Detect which cell encompasses the target text, then output its (X, Y) center coordinate. 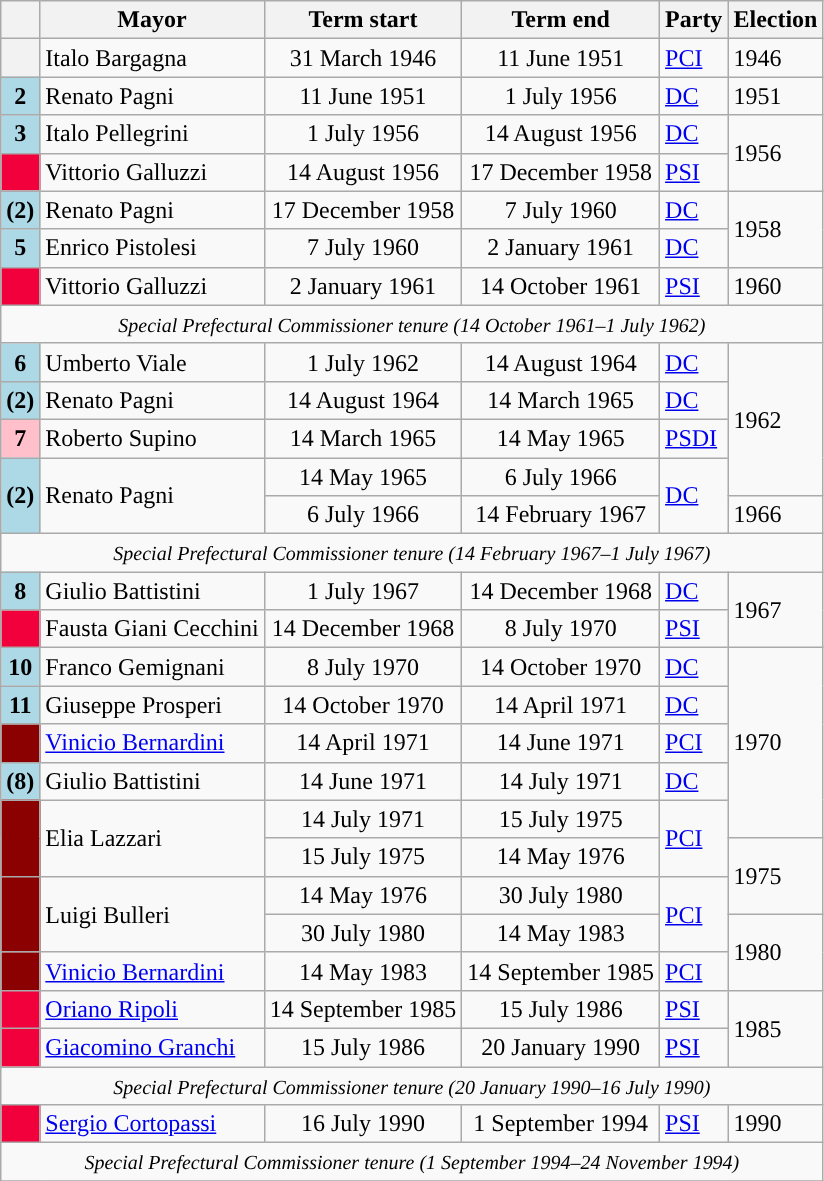
Special Prefectural Commissioner tenure (14 October 1961–1 July 1962) (412, 324)
Sergio Cortopassi (152, 1124)
20 January 1990 (561, 1047)
14 February 1967 (561, 515)
Franco Gemignani (152, 667)
Election (776, 20)
1962 (776, 419)
5 (20, 248)
Oriano Ripoli (152, 1009)
Giacomino Granchi (152, 1047)
2 (20, 96)
Special Prefectural Commissioner tenure (14 February 1967–1 July 1967) (412, 553)
14 October 1961 (561, 286)
1985 (776, 1028)
6 (20, 362)
1951 (776, 96)
1990 (776, 1124)
1 July 1962 (363, 362)
1966 (776, 515)
8 (20, 591)
Italo Pellegrini (152, 134)
Giuseppe Prosperi (152, 705)
1956 (776, 153)
1 July 1967 (363, 591)
1970 (776, 743)
3 (20, 134)
10 (20, 667)
(8) (20, 781)
Fausta Giani Cecchini (152, 629)
11 (20, 705)
Special Prefectural Commissioner tenure (1 September 1994–24 November 1994) (412, 1162)
1980 (776, 952)
Term start (363, 20)
1975 (776, 876)
Luigi Bulleri (152, 914)
7 (20, 438)
1 September 1994 (561, 1124)
Elia Lazzari (152, 838)
Italo Bargagna (152, 58)
Term end (561, 20)
1960 (776, 286)
1967 (776, 610)
Enrico Pistolesi (152, 248)
16 July 1990 (363, 1124)
1946 (776, 58)
Mayor (152, 20)
Party (694, 20)
Special Prefectural Commissioner tenure (20 January 1990–16 July 1990) (412, 1085)
Umberto Viale (152, 362)
PSDI (694, 438)
31 March 1946 (363, 58)
Roberto Supino (152, 438)
1958 (776, 229)
